For the text-containing cell, return its midpoint in [X, Y] coordinate format. 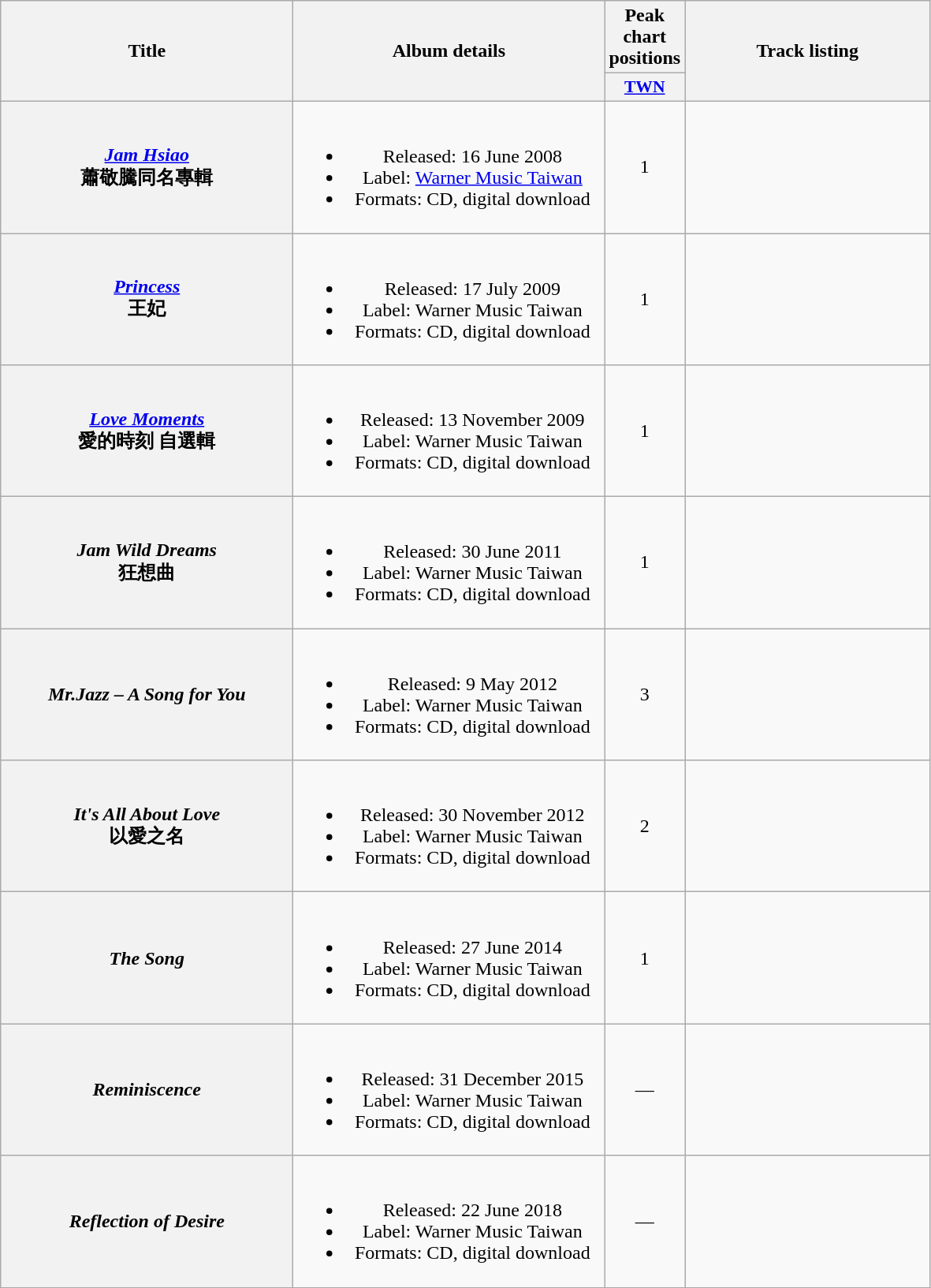
Reminiscence [147, 1090]
Track listing [807, 51]
Released: 17 July 2009Label: Warner Music TaiwanFormats: CD, digital download [449, 300]
Released: 9 May 2012Label: Warner Music TaiwanFormats: CD, digital download [449, 694]
Released: 13 November 2009Label: Warner Music TaiwanFormats: CD, digital download [449, 431]
Peak chart positions [645, 37]
Reflection of Desire [147, 1221]
2 [645, 827]
Princess 王妃 [147, 300]
Title [147, 51]
Jam Hsiao 蕭敬騰同名專輯 [147, 167]
The Song [147, 958]
Released: 31 December 2015Label: Warner Music TaiwanFormats: CD, digital download [449, 1090]
Released: 22 June 2018Label: Warner Music TaiwanFormats: CD, digital download [449, 1221]
Album details [449, 51]
3 [645, 694]
Released: 16 June 2008Label: Warner Music TaiwanFormats: CD, digital download [449, 167]
Jam Wild Dreams 狂想曲 [147, 563]
Released: 30 June 2011Label: Warner Music TaiwanFormats: CD, digital download [449, 563]
Love Moments 愛的時刻 自選輯 [147, 431]
Mr.Jazz – A Song for You [147, 694]
Released: 30 November 2012Label: Warner Music TaiwanFormats: CD, digital download [449, 827]
TWN [645, 88]
It's All About Love 以愛之名 [147, 827]
Released: 27 June 2014Label: Warner Music TaiwanFormats: CD, digital download [449, 958]
